Scan for the cell matching the given text and deliver its (X, Y) coordinate at center. 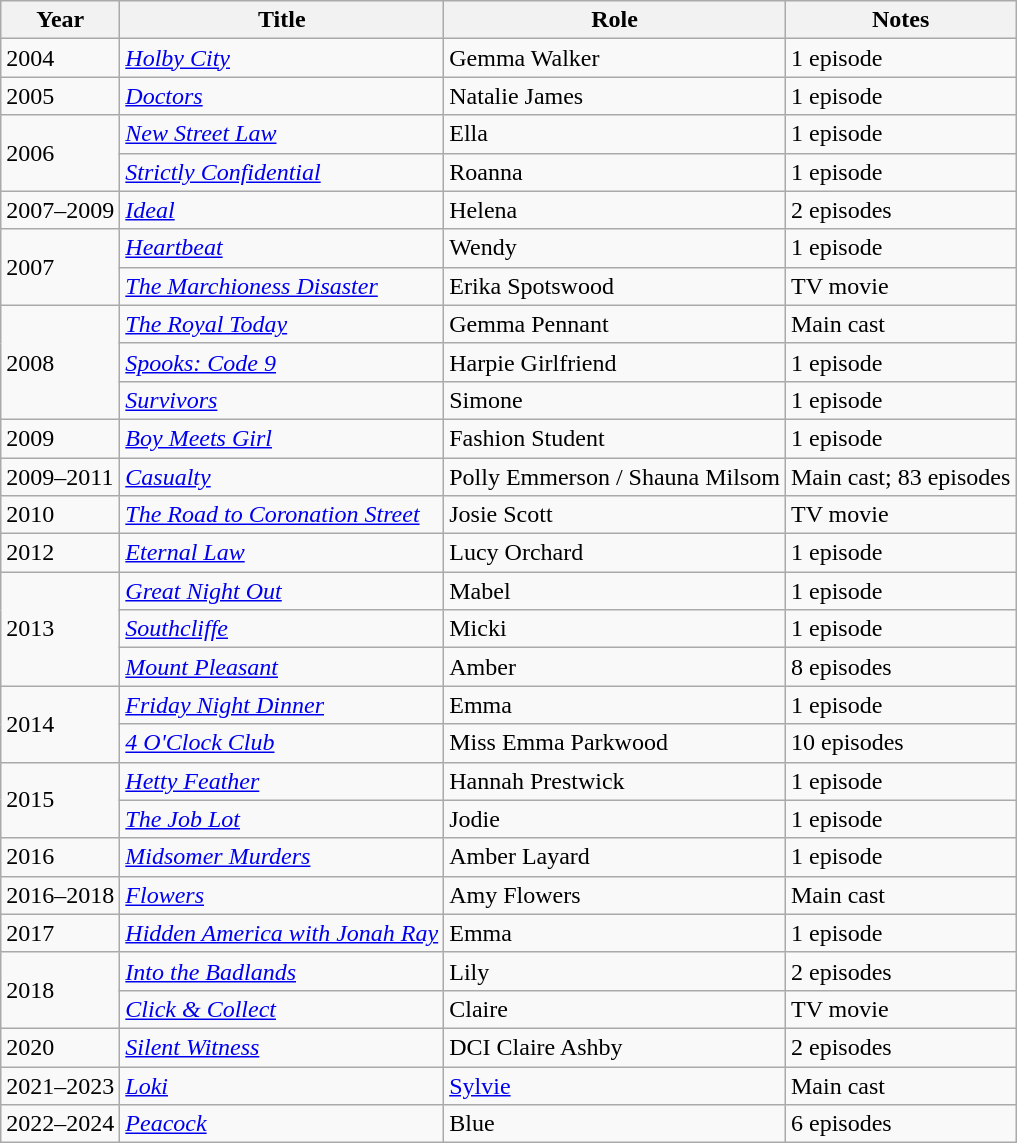
Simone (615, 400)
Blue (615, 1124)
Micki (615, 629)
Click & Collect (282, 1009)
2016–2018 (60, 895)
The Royal Today (282, 324)
The Marchioness Disaster (282, 286)
Ideal (282, 210)
Erika Spotswood (615, 286)
2014 (60, 724)
2006 (60, 153)
Lucy Orchard (615, 553)
Polly Emmerson / Shauna Milsom (615, 477)
Year (60, 20)
Spooks: Code 9 (282, 362)
8 episodes (900, 667)
Lily (615, 971)
Midsomer Murders (282, 857)
Friday Night Dinner (282, 705)
10 episodes (900, 743)
Doctors (282, 96)
Into the Badlands (282, 971)
Main cast; 83 episodes (900, 477)
Holby City (282, 58)
Wendy (615, 248)
DCI Claire Ashby (615, 1047)
Flowers (282, 895)
Great Night Out (282, 591)
Boy Meets Girl (282, 438)
2018 (60, 990)
Strictly Confidential (282, 172)
2008 (60, 362)
2013 (60, 629)
2021–2023 (60, 1085)
Survivors (282, 400)
2017 (60, 933)
Loki (282, 1085)
2010 (60, 515)
Eternal Law (282, 553)
Silent Witness (282, 1047)
2009–2011 (60, 477)
Hetty Feather (282, 781)
4 O'Clock Club (282, 743)
Heartbeat (282, 248)
2012 (60, 553)
2022–2024 (60, 1124)
Gemma Walker (615, 58)
Gemma Pennant (615, 324)
Roanna (615, 172)
Natalie James (615, 96)
Helena (615, 210)
Sylvie (615, 1085)
Hannah Prestwick (615, 781)
Mabel (615, 591)
Peacock (282, 1124)
2007 (60, 267)
2020 (60, 1047)
Ella (615, 134)
The Road to Coronation Street (282, 515)
Mount Pleasant (282, 667)
Miss Emma Parkwood (615, 743)
Harpie Girlfriend (615, 362)
Amber (615, 667)
The Job Lot (282, 819)
Fashion Student (615, 438)
2005 (60, 96)
Hidden America with Jonah Ray (282, 933)
Josie Scott (615, 515)
2007–2009 (60, 210)
2015 (60, 800)
2016 (60, 857)
Jodie (615, 819)
New Street Law (282, 134)
Amy Flowers (615, 895)
2004 (60, 58)
Southcliffe (282, 629)
2009 (60, 438)
Title (282, 20)
Casualty (282, 477)
Claire (615, 1009)
Amber Layard (615, 857)
6 episodes (900, 1124)
Role (615, 20)
Notes (900, 20)
